Provide the (x, y) coordinate of the cell's center where the given text is located.  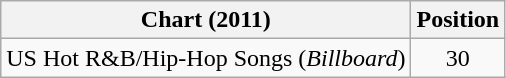
Position (458, 20)
Chart (2011) (206, 20)
US Hot R&B/Hip-Hop Songs (Billboard) (206, 58)
30 (458, 58)
